Detect which cell encompasses the target text, then output its [X, Y] center coordinate. 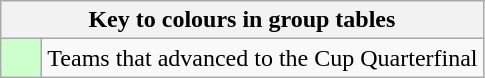
Teams that advanced to the Cup Quarterfinal [262, 58]
Key to colours in group tables [242, 20]
